Extract the (X, Y) coordinate from the center of the cell holding the provided text.  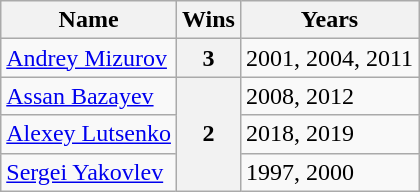
Sergei Yakovlev (89, 172)
Assan Bazayev (89, 96)
Years (329, 20)
2001, 2004, 2011 (329, 58)
1997, 2000 (329, 172)
2 (208, 134)
Name (89, 20)
2018, 2019 (329, 134)
Wins (208, 20)
Andrey Mizurov (89, 58)
Alexey Lutsenko (89, 134)
2008, 2012 (329, 96)
3 (208, 58)
